Detect which cell encompasses the target text, then output its [x, y] center coordinate. 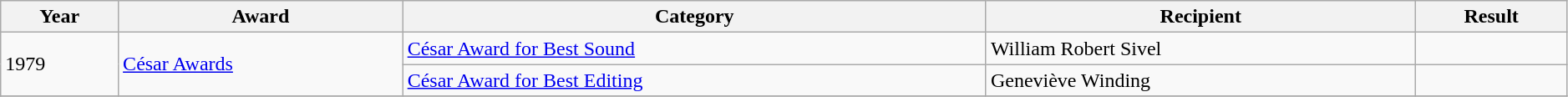
Year [60, 17]
Category [694, 17]
Result [1491, 17]
César Awards [261, 64]
Recipient [1200, 17]
Geneviève Winding [1200, 80]
1979 [60, 64]
William Robert Sivel [1200, 48]
César Award for Best Editing [694, 80]
César Award for Best Sound [694, 48]
Award [261, 17]
